Determine the [x, y] coordinate at the center of the cell enclosing the given text.  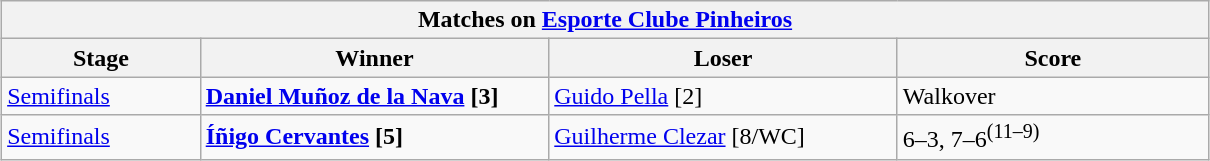
6–3, 7–6(11–9) [1052, 138]
Stage [102, 58]
Winner [374, 58]
Guilherme Clezar [8/WC] [724, 138]
Matches on Esporte Clube Pinheiros [606, 20]
Daniel Muñoz de la Nava [3] [374, 96]
Walkover [1052, 96]
Guido Pella [2] [724, 96]
Íñigo Cervantes [5] [374, 138]
Loser [724, 58]
Score [1052, 58]
